Provide the (x, y) coordinate of the cell's center where the given text is located.  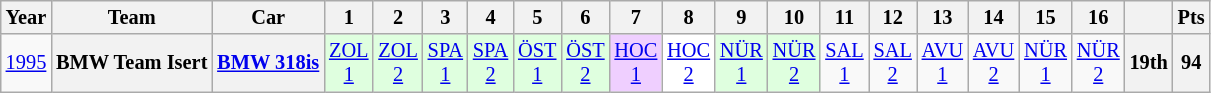
94 (1192, 63)
6 (585, 17)
Pts (1192, 17)
ÖST1 (537, 63)
ZOL1 (348, 63)
AVU1 (942, 63)
8 (688, 17)
16 (1098, 17)
Car (268, 17)
SPA2 (490, 63)
HOC1 (636, 63)
3 (446, 17)
14 (994, 17)
12 (893, 17)
10 (794, 17)
19th (1149, 63)
11 (844, 17)
ZOL2 (398, 63)
2 (398, 17)
AVU2 (994, 63)
SAL2 (893, 63)
5 (537, 17)
1995 (26, 63)
ÖST2 (585, 63)
Team (132, 17)
SPA1 (446, 63)
HOC2 (688, 63)
7 (636, 17)
Year (26, 17)
9 (742, 17)
BMW Team Isert (132, 63)
4 (490, 17)
15 (1046, 17)
13 (942, 17)
1 (348, 17)
SAL1 (844, 63)
BMW 318is (268, 63)
